Return [X, Y] of the center of cell containing provided text 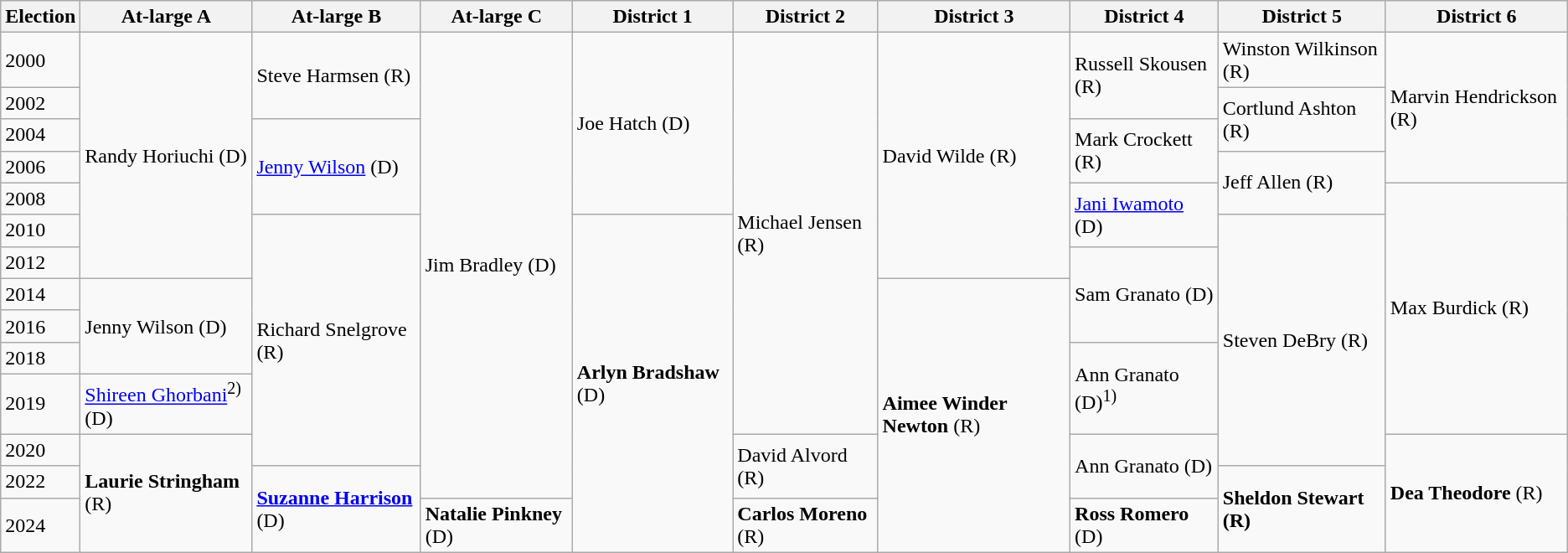
Russell Skousen (R) [1144, 75]
2022 [40, 482]
Sheldon Stewart (R) [1302, 509]
Steve Harmsen (R) [337, 75]
Dea Theodore (R) [1476, 493]
Ross Romero (D) [1144, 525]
Aimee Winder Newton (R) [974, 416]
2000 [40, 60]
Michael Jensen (R) [806, 233]
Jim Bradley (D) [496, 265]
Jani Iwamoto (D) [1144, 214]
District 6 [1476, 17]
2012 [40, 262]
Marvin Hendrickson (R) [1476, 107]
Election [40, 17]
Mark Crockett (R) [1144, 151]
Arlyn Bradshaw (D) [652, 384]
Steven DeBry (R) [1302, 340]
2004 [40, 135]
2024 [40, 525]
District 2 [806, 17]
Suzanne Harrison (D) [337, 509]
Ann Granato (D) [1144, 466]
David Alvord (R) [806, 466]
Richard Snelgrove (R) [337, 340]
2016 [40, 326]
Ann Granato (D)1) [1144, 388]
Carlos Moreno (R) [806, 525]
Max Burdick (R) [1476, 308]
Natalie Pinkney (D) [496, 525]
At-large C [496, 17]
At-large B [337, 17]
2002 [40, 103]
District 5 [1302, 17]
2008 [40, 199]
Joe Hatch (D) [652, 124]
2006 [40, 167]
2020 [40, 450]
2019 [40, 404]
2010 [40, 230]
David Wilde (R) [974, 156]
At-large A [166, 17]
2018 [40, 358]
Sam Granato (D) [1144, 294]
District 4 [1144, 17]
Winston Wilkinson (R) [1302, 60]
Shireen Ghorbani2) (D) [166, 404]
District 3 [974, 17]
District 1 [652, 17]
Cortlund Ashton (R) [1302, 119]
Laurie Stringham (R) [166, 493]
Randy Horiuchi (D) [166, 156]
Jeff Allen (R) [1302, 183]
2014 [40, 294]
